Scan for the cell matching the given text and deliver its [X, Y] coordinate at center. 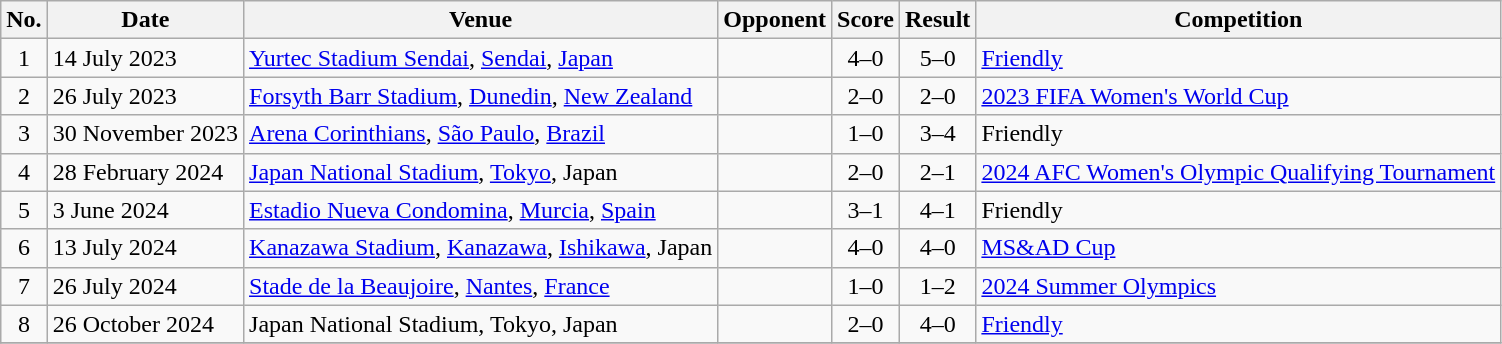
Stade de la Beaujoire, Nantes, France [481, 286]
1 [24, 58]
Estadio Nueva Condomina, Murcia, Spain [481, 210]
Forsyth Barr Stadium, Dunedin, New Zealand [481, 96]
2024 Summer Olympics [1238, 286]
Competition [1238, 20]
3 [24, 134]
MS&AD Cup [1238, 248]
5–0 [937, 58]
Opponent [775, 20]
6 [24, 248]
2–1 [937, 172]
5 [24, 210]
14 July 2023 [145, 58]
26 July 2023 [145, 96]
3–1 [866, 210]
2 [24, 96]
3–4 [937, 134]
2024 AFC Women's Olympic Qualifying Tournament [1238, 172]
2023 FIFA Women's World Cup [1238, 96]
28 February 2024 [145, 172]
Date [145, 20]
Kanazawa Stadium, Kanazawa, Ishikawa, Japan [481, 248]
8 [24, 324]
1–2 [937, 286]
Result [937, 20]
Venue [481, 20]
Score [866, 20]
30 November 2023 [145, 134]
Yurtec Stadium Sendai, Sendai, Japan [481, 58]
13 July 2024 [145, 248]
Arena Corinthians, São Paulo, Brazil [481, 134]
4 [24, 172]
26 July 2024 [145, 286]
26 October 2024 [145, 324]
No. [24, 20]
7 [24, 286]
4–1 [937, 210]
3 June 2024 [145, 210]
